Return (X, Y) of the center of cell containing provided text 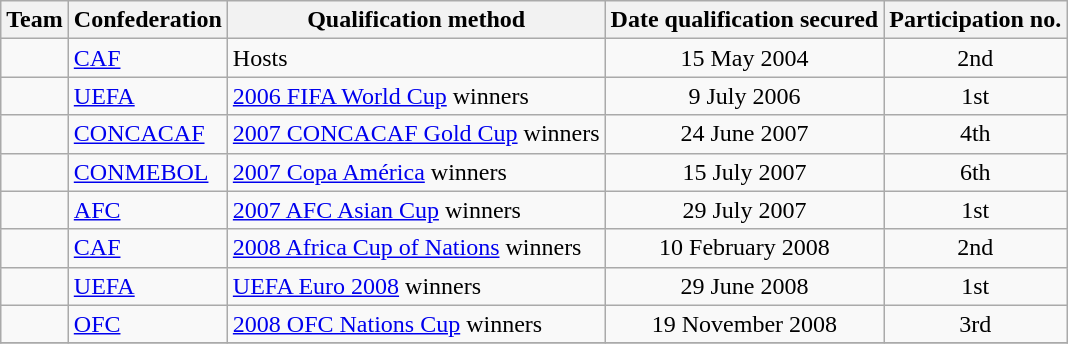
4th (976, 134)
UEFA Euro 2008 winners (416, 286)
Confederation (148, 20)
3rd (976, 324)
CONCACAF (148, 134)
OFC (148, 324)
2007 CONCACAF Gold Cup winners (416, 134)
15 July 2007 (744, 172)
10 February 2008 (744, 248)
2007 AFC Asian Cup winners (416, 210)
2007 Copa América winners (416, 172)
CONMEBOL (148, 172)
Participation no. (976, 20)
29 June 2008 (744, 286)
AFC (148, 210)
6th (976, 172)
2006 FIFA World Cup winners (416, 96)
24 June 2007 (744, 134)
19 November 2008 (744, 324)
9 July 2006 (744, 96)
Team (35, 20)
Hosts (416, 58)
2008 OFC Nations Cup winners (416, 324)
2008 Africa Cup of Nations winners (416, 248)
Qualification method (416, 20)
29 July 2007 (744, 210)
Date qualification secured (744, 20)
15 May 2004 (744, 58)
